Scan for the cell matching the given text and deliver its (X, Y) coordinate at center. 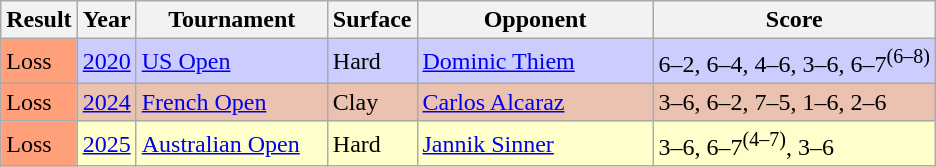
Year (106, 20)
2025 (106, 144)
Australian Open (232, 144)
Dominic Thiem (535, 62)
Surface (372, 20)
French Open (232, 102)
2020 (106, 62)
Carlos Alcaraz (535, 102)
3–6, 6–2, 7–5, 1–6, 2–6 (794, 102)
Jannik Sinner (535, 144)
Opponent (535, 20)
US Open (232, 62)
Result (39, 20)
2024 (106, 102)
3–6, 6–7(4–7), 3–6 (794, 144)
Tournament (232, 20)
Score (794, 20)
6–2, 6–4, 4–6, 3–6, 6–7(6–8) (794, 62)
Clay (372, 102)
